For the text-containing cell, return its midpoint in (x, y) coordinate format. 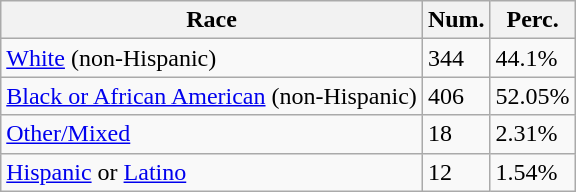
Other/Mixed (212, 134)
12 (456, 172)
Perc. (532, 20)
18 (456, 134)
Hispanic or Latino (212, 172)
2.31% (532, 134)
Black or African American (non-Hispanic) (212, 96)
White (non-Hispanic) (212, 58)
Race (212, 20)
52.05% (532, 96)
406 (456, 96)
Num. (456, 20)
44.1% (532, 58)
344 (456, 58)
1.54% (532, 172)
